Return [X, Y] of the center of cell containing provided text 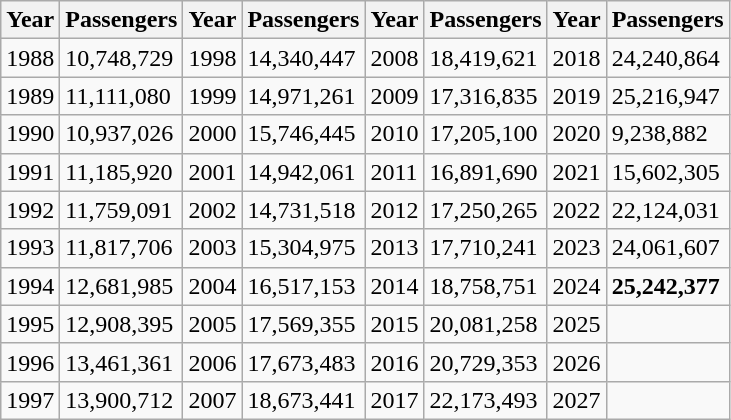
14,971,261 [304, 96]
14,942,061 [304, 172]
1999 [212, 96]
1997 [30, 400]
2011 [394, 172]
2024 [576, 286]
17,673,483 [304, 362]
2027 [576, 400]
25,242,377 [668, 286]
2015 [394, 324]
2013 [394, 248]
1996 [30, 362]
2012 [394, 210]
2021 [576, 172]
12,908,395 [122, 324]
22,124,031 [668, 210]
24,061,607 [668, 248]
17,250,265 [486, 210]
15,304,975 [304, 248]
2008 [394, 58]
11,759,091 [122, 210]
1993 [30, 248]
13,900,712 [122, 400]
16,891,690 [486, 172]
24,240,864 [668, 58]
20,081,258 [486, 324]
16,517,153 [304, 286]
2006 [212, 362]
10,937,026 [122, 134]
2019 [576, 96]
9,238,882 [668, 134]
15,602,305 [668, 172]
2002 [212, 210]
14,340,447 [304, 58]
18,673,441 [304, 400]
1991 [30, 172]
17,205,100 [486, 134]
11,185,920 [122, 172]
1994 [30, 286]
2026 [576, 362]
2003 [212, 248]
1992 [30, 210]
20,729,353 [486, 362]
2014 [394, 286]
17,569,355 [304, 324]
2007 [212, 400]
18,758,751 [486, 286]
2022 [576, 210]
13,461,361 [122, 362]
1989 [30, 96]
2023 [576, 248]
22,173,493 [486, 400]
14,731,518 [304, 210]
1998 [212, 58]
11,111,080 [122, 96]
10,748,729 [122, 58]
2020 [576, 134]
17,316,835 [486, 96]
15,746,445 [304, 134]
2016 [394, 362]
2004 [212, 286]
1990 [30, 134]
2010 [394, 134]
11,817,706 [122, 248]
2025 [576, 324]
2005 [212, 324]
12,681,985 [122, 286]
2018 [576, 58]
2009 [394, 96]
25,216,947 [668, 96]
2017 [394, 400]
1995 [30, 324]
2001 [212, 172]
18,419,621 [486, 58]
17,710,241 [486, 248]
1988 [30, 58]
2000 [212, 134]
